Determine the [x, y] coordinate at the center of the cell enclosing the given text.  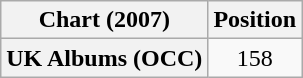
Chart (2007) [104, 20]
UK Albums (OCC) [104, 58]
158 [255, 58]
Position [255, 20]
